For the text-containing cell, return its midpoint in [x, y] coordinate format. 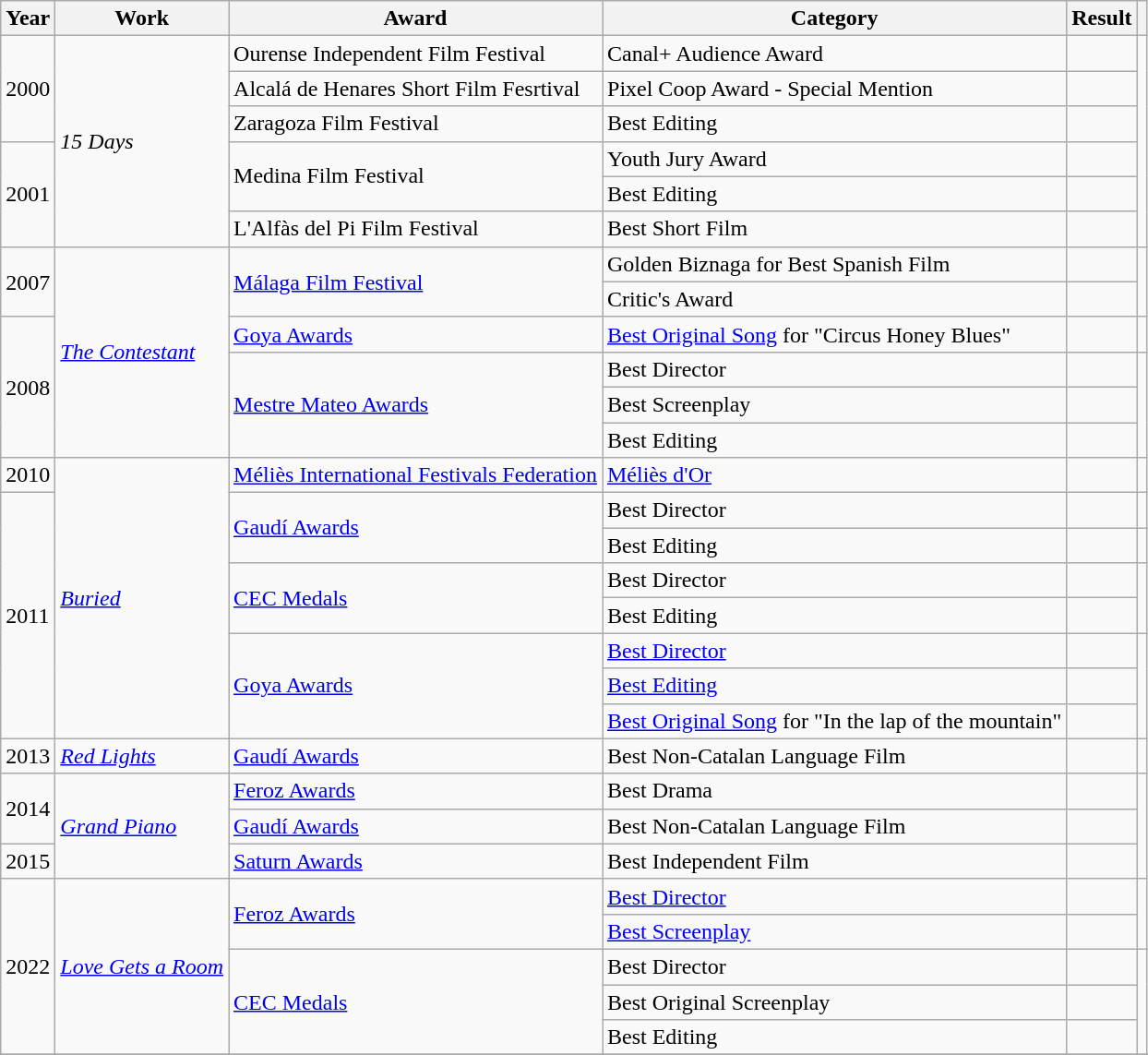
Pixel Coop Award - Special Mention [834, 89]
2000 [28, 89]
2015 [28, 861]
Love Gets a Room [142, 966]
Canal+ Audience Award [834, 54]
Grand Piano [142, 826]
2013 [28, 756]
2010 [28, 475]
2011 [28, 616]
Best Original Song for "Circus Honey Blues" [834, 334]
Work [142, 18]
Málaga Film Festival [415, 282]
Result [1102, 18]
Medina Film Festival [415, 176]
L'Alfàs del Pi Film Festival [415, 229]
Best Short Film [834, 229]
Year [28, 18]
Ourense Independent Film Festival [415, 54]
Category [834, 18]
Red Lights [142, 756]
Critic's Award [834, 299]
Alcalá de Henares Short Film Fesrtival [415, 89]
Buried [142, 598]
2007 [28, 282]
Zaragoza Film Festival [415, 124]
2008 [28, 387]
2014 [28, 809]
2001 [28, 194]
Best Drama [834, 791]
Best Original Song for "In the lap of the mountain" [834, 721]
Youth Jury Award [834, 159]
Award [415, 18]
Golden Biznaga for Best Spanish Film [834, 264]
Saturn Awards [415, 861]
Méliès d'Or [834, 475]
The Contestant [142, 352]
2022 [28, 966]
Best Original Screenplay [834, 1001]
15 Days [142, 141]
Best Independent Film [834, 861]
Mestre Mateo Awards [415, 404]
Méliès International Festivals Federation [415, 475]
